Return the [X, Y] coordinate for the center point of the cell that contains the specified text.  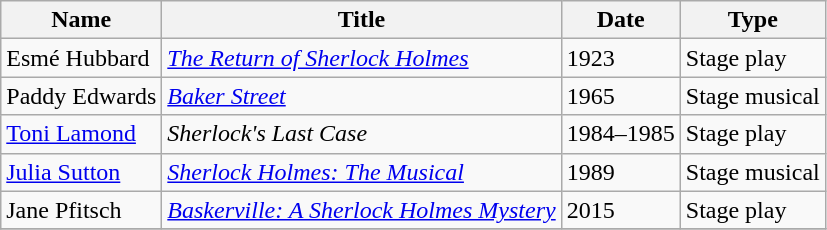
Esmé Hubbard [82, 58]
Date [620, 20]
Title [362, 20]
Sherlock's Last Case [362, 134]
Julia Sutton [82, 172]
Baskerville: A Sherlock Holmes Mystery [362, 210]
Sherlock Holmes: The Musical [362, 172]
1989 [620, 172]
Name [82, 20]
Toni Lamond [82, 134]
Jane Pfitsch [82, 210]
1923 [620, 58]
2015 [620, 210]
1984–1985 [620, 134]
Paddy Edwards [82, 96]
The Return of Sherlock Holmes [362, 58]
Type [752, 20]
Baker Street [362, 96]
1965 [620, 96]
